Output the [x, y] coordinate of the center of the cell containing the given text.  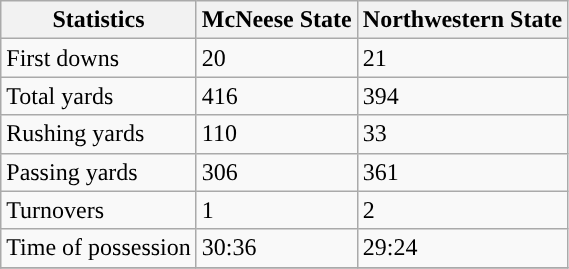
Turnovers [99, 210]
416 [276, 96]
Total yards [99, 96]
33 [462, 134]
306 [276, 172]
Time of possession [99, 248]
Northwestern State [462, 20]
21 [462, 58]
1 [276, 210]
2 [462, 210]
394 [462, 96]
Passing yards [99, 172]
361 [462, 172]
Rushing yards [99, 134]
20 [276, 58]
Statistics [99, 20]
McNeese State [276, 20]
110 [276, 134]
First downs [99, 58]
30:36 [276, 248]
29:24 [462, 248]
